Find where the given text appears and provide that cell's center as [x, y] coordinate. 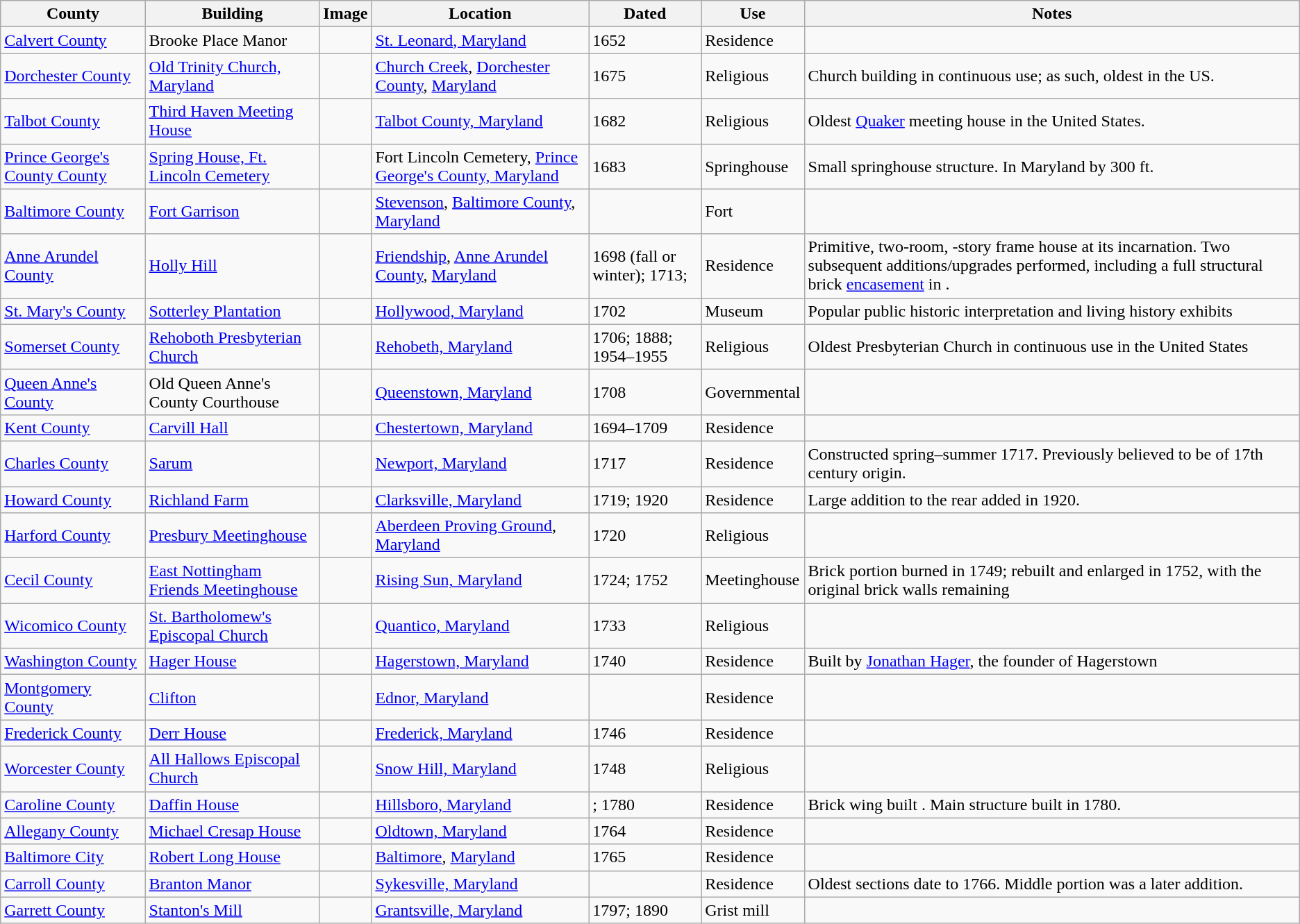
Sarum [232, 464]
Branton Manor [232, 884]
Frederick, Maryland [481, 733]
Fort [753, 211]
Old Queen Anne's County Courthouse [232, 392]
Richland Farm [232, 499]
Brick wing built . Main structure built in 1780. [1051, 805]
Talbot County, Maryland [481, 121]
1717 [645, 464]
Building [232, 14]
East Nottingham Friends Meetinghouse [232, 580]
Built by Jonathan Hager, the founder of Hagerstown [1051, 662]
Aberdeen Proving Ground, Maryland [481, 536]
Third Haven Meeting House [232, 121]
Snow Hill, Maryland [481, 769]
1683 [645, 167]
Oldest Quaker meeting house in the United States. [1051, 121]
Museum [753, 311]
Friendship, Anne Arundel County, Maryland [481, 266]
Washington County [73, 662]
Oldest Presbyterian Church in continuous use in the United States [1051, 347]
Oldtown, Maryland [481, 831]
Clifton [232, 697]
Notes [1051, 14]
1652 [645, 40]
Hillsboro, Maryland [481, 805]
1765 [645, 857]
Hollywood, Maryland [481, 311]
Large addition to the rear added in 1920. [1051, 499]
1724; 1752 [645, 580]
Somerset County [73, 347]
Brick portion burned in 1749; rebuilt and enlarged in 1752, with the original brick walls remaining [1051, 580]
Springhouse [753, 167]
Oldest sections date to 1766. Middle portion was a later addition. [1051, 884]
Baltimore County [73, 211]
Spring House, Ft. Lincoln Cemetery [232, 167]
Grist mill [753, 910]
Church building in continuous use; as such, oldest in the US. [1051, 76]
Dorchester County [73, 76]
Image [346, 14]
Newport, Maryland [481, 464]
Harford County [73, 536]
St. Leonard, Maryland [481, 40]
1764 [645, 831]
Rehoboth Presbyterian Church [232, 347]
Sotterley Plantation [232, 311]
; 1780 [645, 805]
Location [481, 14]
Frederick County [73, 733]
Sykesville, Maryland [481, 884]
Montgomery County [73, 697]
Prince George's County County [73, 167]
Calvert County [73, 40]
St. Mary's County [73, 311]
Anne Arundel County [73, 266]
1746 [645, 733]
Fort Lincoln Cemetery, Prince George's County, Maryland [481, 167]
Popular public historic interpretation and living history exhibits [1051, 311]
Church Creek, Dorchester County, Maryland [481, 76]
St. Bartholomew's Episcopal Church [232, 626]
1740 [645, 662]
1702 [645, 311]
1719; 1920 [645, 499]
Hager House [232, 662]
Charles County [73, 464]
Grantsville, Maryland [481, 910]
Stevenson, Baltimore County, Maryland [481, 211]
Queenstown, Maryland [481, 392]
Dated [645, 14]
Presbury Meetinghouse [232, 536]
Kent County [73, 428]
Baltimore, Maryland [481, 857]
Allegany County [73, 831]
Brooke Place Manor [232, 40]
All Hallows Episcopal Church [232, 769]
Rehobeth, Maryland [481, 347]
1720 [645, 536]
1797; 1890 [645, 910]
1675 [645, 76]
Queen Anne's County [73, 392]
Stanton's Mill [232, 910]
Worcester County [73, 769]
Clarksville, Maryland [481, 499]
1694–1709 [645, 428]
Baltimore City [73, 857]
Derr House [232, 733]
County [73, 14]
Old Trinity Church, Maryland [232, 76]
Garrett County [73, 910]
Daffin House [232, 805]
1708 [645, 392]
Use [753, 14]
Caroline County [73, 805]
Howard County [73, 499]
Carroll County [73, 884]
Michael Cresap House [232, 831]
Wicomico County [73, 626]
Small springhouse structure. In Maryland by 300 ft. [1051, 167]
Ednor, Maryland [481, 697]
1748 [645, 769]
Quantico, Maryland [481, 626]
Rising Sun, Maryland [481, 580]
1682 [645, 121]
Robert Long House [232, 857]
1733 [645, 626]
Cecil County [73, 580]
Chestertown, Maryland [481, 428]
Meetinghouse [753, 580]
Holly Hill [232, 266]
Constructed spring–summer 1717. Previously believed to be of 17th century origin. [1051, 464]
Hagerstown, Maryland [481, 662]
Fort Garrison [232, 211]
1698 (fall or winter); 1713; [645, 266]
Carvill Hall [232, 428]
Talbot County [73, 121]
Governmental [753, 392]
1706; 1888; 1954–1955 [645, 347]
